Return the [x, y] coordinate for the center point of the cell that contains the specified text.  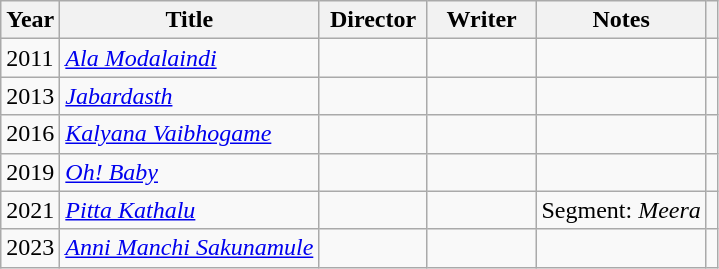
2011 [30, 58]
2019 [30, 172]
2013 [30, 96]
Year [30, 20]
Kalyana Vaibhogame [190, 134]
Jabardasth [190, 96]
2023 [30, 248]
Notes [621, 20]
Oh! Baby [190, 172]
Director [374, 20]
2016 [30, 134]
Segment: Meera [621, 210]
Title [190, 20]
Pitta Kathalu [190, 210]
Anni Manchi Sakunamule [190, 248]
Ala Modalaindi [190, 58]
Writer [482, 20]
2021 [30, 210]
